Scan for the cell matching the given text and deliver its (x, y) coordinate at center. 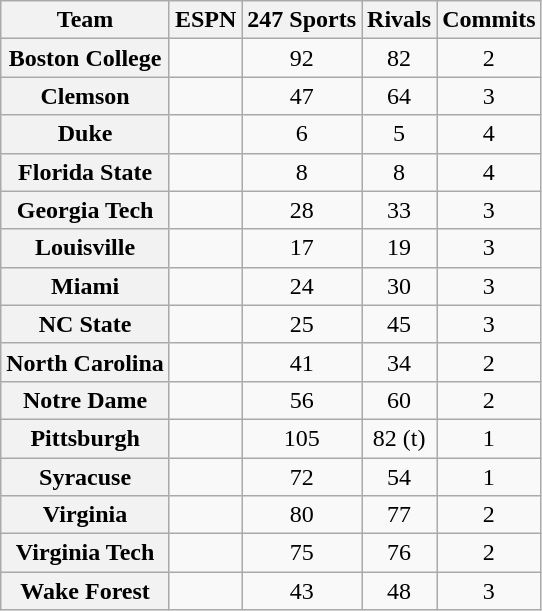
Team (86, 20)
Miami (86, 286)
64 (400, 96)
41 (302, 362)
45 (400, 324)
5 (400, 134)
72 (302, 477)
33 (400, 210)
43 (302, 591)
30 (400, 286)
24 (302, 286)
77 (400, 515)
82 (t) (400, 438)
Clemson (86, 96)
Wake Forest (86, 591)
Virginia Tech (86, 553)
48 (400, 591)
Pittsburgh (86, 438)
19 (400, 248)
247 Sports (302, 20)
Syracuse (86, 477)
Notre Dame (86, 400)
82 (400, 58)
54 (400, 477)
NC State (86, 324)
Duke (86, 134)
Boston College (86, 58)
80 (302, 515)
92 (302, 58)
6 (302, 134)
Rivals (400, 20)
56 (302, 400)
60 (400, 400)
25 (302, 324)
Georgia Tech (86, 210)
47 (302, 96)
Virginia (86, 515)
28 (302, 210)
75 (302, 553)
34 (400, 362)
Louisville (86, 248)
ESPN (205, 20)
North Carolina (86, 362)
Commits (489, 20)
105 (302, 438)
17 (302, 248)
Florida State (86, 172)
76 (400, 553)
